From the cell containing the given text, extract its center point as (X, Y) coordinate. 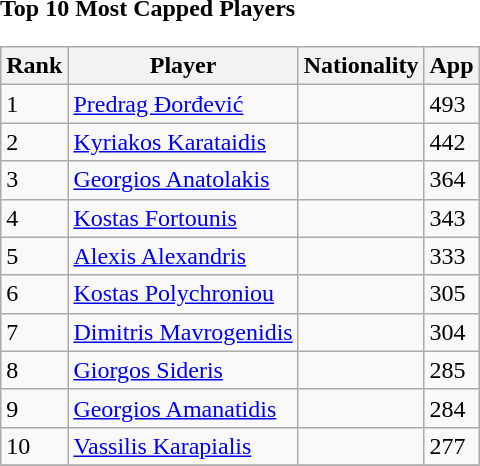
9 (34, 408)
3 (34, 180)
285 (452, 370)
10 (34, 446)
493 (452, 104)
Georgios Anatolakis (183, 180)
277 (452, 446)
364 (452, 180)
Rank (34, 66)
App (452, 66)
6 (34, 294)
Vassilis Karapialis (183, 446)
343 (452, 218)
Kyriakos Karataidis (183, 142)
2 (34, 142)
8 (34, 370)
333 (452, 256)
304 (452, 332)
442 (452, 142)
Kostas Polychroniou (183, 294)
4 (34, 218)
5 (34, 256)
Predrag Đorđević (183, 104)
305 (452, 294)
Georgios Amanatidis (183, 408)
Kostas Fortounis (183, 218)
Alexis Alexandris (183, 256)
Dimitris Mavrogenidis (183, 332)
Nationality (361, 66)
Giorgos Sideris (183, 370)
Player (183, 66)
7 (34, 332)
284 (452, 408)
1 (34, 104)
